Determine the [x, y] coordinate at the center of the cell enclosing the given text.  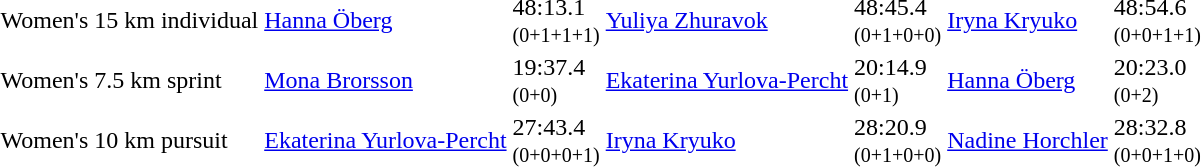
Mona Brorsson [386, 80]
Ekaterina Yurlova-Percht [726, 80]
19:37.4(0+0) [556, 80]
20:14.9(0+1) [898, 80]
Hanna Öberg [1028, 80]
